Search for the cell housing the specified text and yield its (x, y) center coordinate. 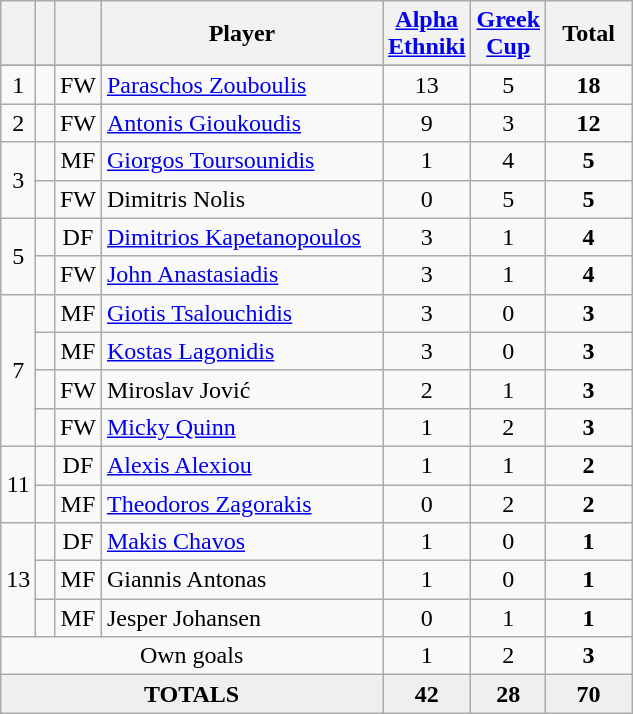
42 (426, 694)
Miroslav Jović (242, 389)
Giannis Antonas (242, 580)
12 (589, 123)
Dimitrios Kapetanopoulos (242, 237)
Micky Quinn (242, 427)
70 (589, 694)
Kostas Lagonidis (242, 351)
TOTALS (192, 694)
7 (18, 370)
18 (589, 85)
Giotis Tsalouchidis (242, 313)
11 (18, 484)
Player (242, 34)
Makis Chavos (242, 542)
Jesper Johansen (242, 618)
Paraschos Zouboulis (242, 85)
Theodoros Zagorakis (242, 503)
Own goals (192, 656)
Alpha Ethniki (426, 34)
Antonis Gioukoudis (242, 123)
Alexis Alexiou (242, 465)
9 (426, 123)
28 (508, 694)
Total (589, 34)
Giorgos Toursounidis (242, 161)
Greek Cup (508, 34)
Dimitris Nolis (242, 199)
John Anastasiadis (242, 275)
